Output the (x, y) coordinate of the center of the cell containing the given text.  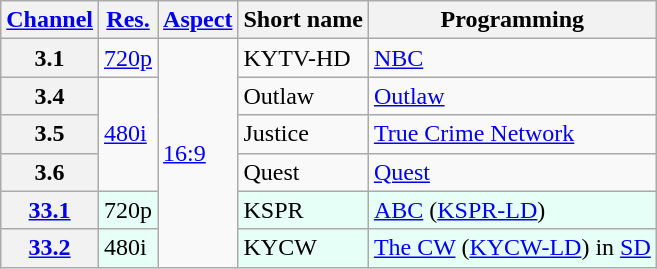
3.1 (50, 58)
Programming (512, 20)
3.6 (50, 172)
Short name (303, 20)
True Crime Network (512, 134)
NBC (512, 58)
3.5 (50, 134)
33.1 (50, 210)
ABC (KSPR-LD) (512, 210)
KYTV-HD (303, 58)
16:9 (198, 153)
Channel (50, 20)
The CW (KYCW-LD) in SD (512, 248)
3.4 (50, 96)
Aspect (198, 20)
KYCW (303, 248)
Justice (303, 134)
Res. (128, 20)
KSPR (303, 210)
33.2 (50, 248)
